Search for the cell housing the specified text and yield its (x, y) center coordinate. 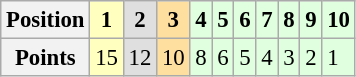
Points (46, 58)
9 (311, 20)
Position (46, 20)
12 (140, 58)
15 (106, 58)
7 (267, 20)
